Return the [X, Y] coordinate for the center point of the cell that contains the specified text.  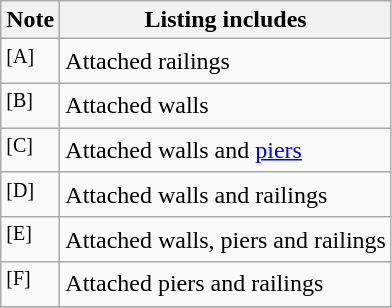
[A] [30, 62]
Attached walls [226, 106]
[C] [30, 150]
Attached walls, piers and railings [226, 240]
Attached walls and piers [226, 150]
Attached walls and railings [226, 194]
Attached railings [226, 62]
Note [30, 20]
[D] [30, 194]
[F] [30, 284]
Attached piers and railings [226, 284]
Listing includes [226, 20]
[E] [30, 240]
[B] [30, 106]
